Detect which cell encompasses the target text, then output its [X, Y] center coordinate. 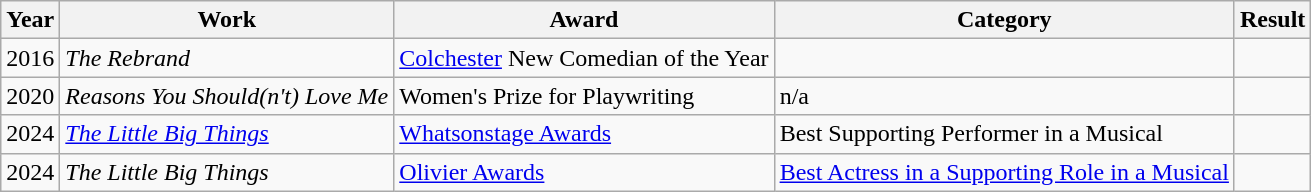
Reasons You Should(n't) Love Me [227, 96]
Whatsonstage Awards [584, 134]
Year [30, 20]
Category [1004, 20]
The Rebrand [227, 58]
Work [227, 20]
Colchester New Comedian of the Year [584, 58]
2020 [30, 96]
Best Actress in a Supporting Role in a Musical [1004, 172]
2016 [30, 58]
Award [584, 20]
Women's Prize for Playwriting [584, 96]
Result [1272, 20]
Best Supporting Performer in a Musical [1004, 134]
n/a [1004, 96]
Olivier Awards [584, 172]
